Return [x, y] of the center of cell containing provided text 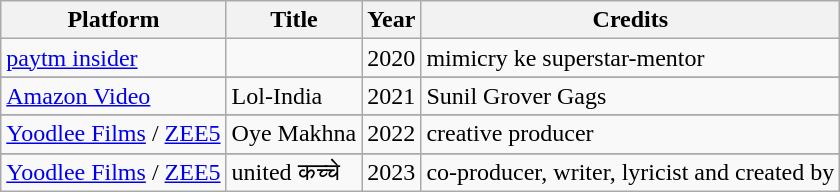
2023 [392, 172]
Credits [630, 20]
Title [294, 20]
Amazon Video [114, 96]
Lol-India [294, 96]
co-producer, writer, lyricist and created by [630, 172]
Year [392, 20]
paytm insider [114, 58]
2021 [392, 96]
Platform [114, 20]
mimicry ke superstar-mentor [630, 58]
2020 [392, 58]
2022 [392, 134]
creative producer [630, 134]
Sunil Grover Gags [630, 96]
Oye Makhna [294, 134]
united कच्चे [294, 172]
